Provide the [X, Y] coordinate of the cell's center where the given text is located.  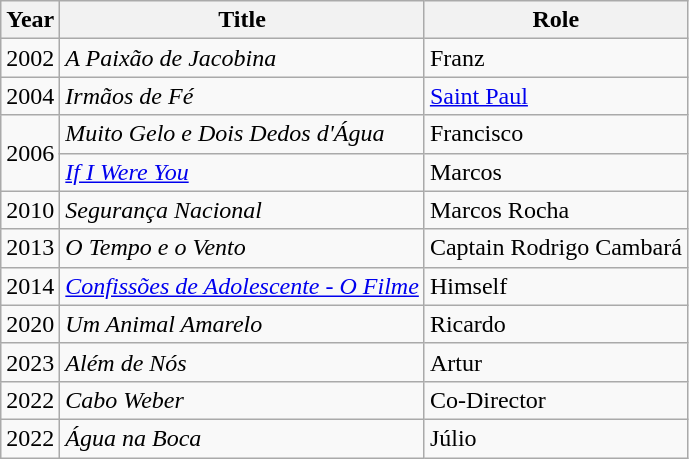
2006 [30, 153]
Cabo Weber [242, 400]
Marcos Rocha [556, 210]
Segurança Nacional [242, 210]
Confissões de Adolescente - O Filme [242, 286]
If I Were You [242, 172]
2002 [30, 58]
Role [556, 20]
Júlio [556, 438]
Além de Nós [242, 362]
Francisco [556, 134]
Marcos [556, 172]
Himself [556, 286]
Ricardo [556, 324]
2004 [30, 96]
2023 [30, 362]
Muito Gelo e Dois Dedos d'Água [242, 134]
Irmãos de Fé [242, 96]
Year [30, 20]
2013 [30, 248]
Água na Boca [242, 438]
2014 [30, 286]
Franz [556, 58]
Co-Director [556, 400]
Saint Paul [556, 96]
A Paixão de Jacobina [242, 58]
O Tempo e o Vento [242, 248]
2010 [30, 210]
Title [242, 20]
Captain Rodrigo Cambará [556, 248]
2020 [30, 324]
Um Animal Amarelo [242, 324]
Artur [556, 362]
